For the text-containing cell, return its midpoint in (X, Y) coordinate format. 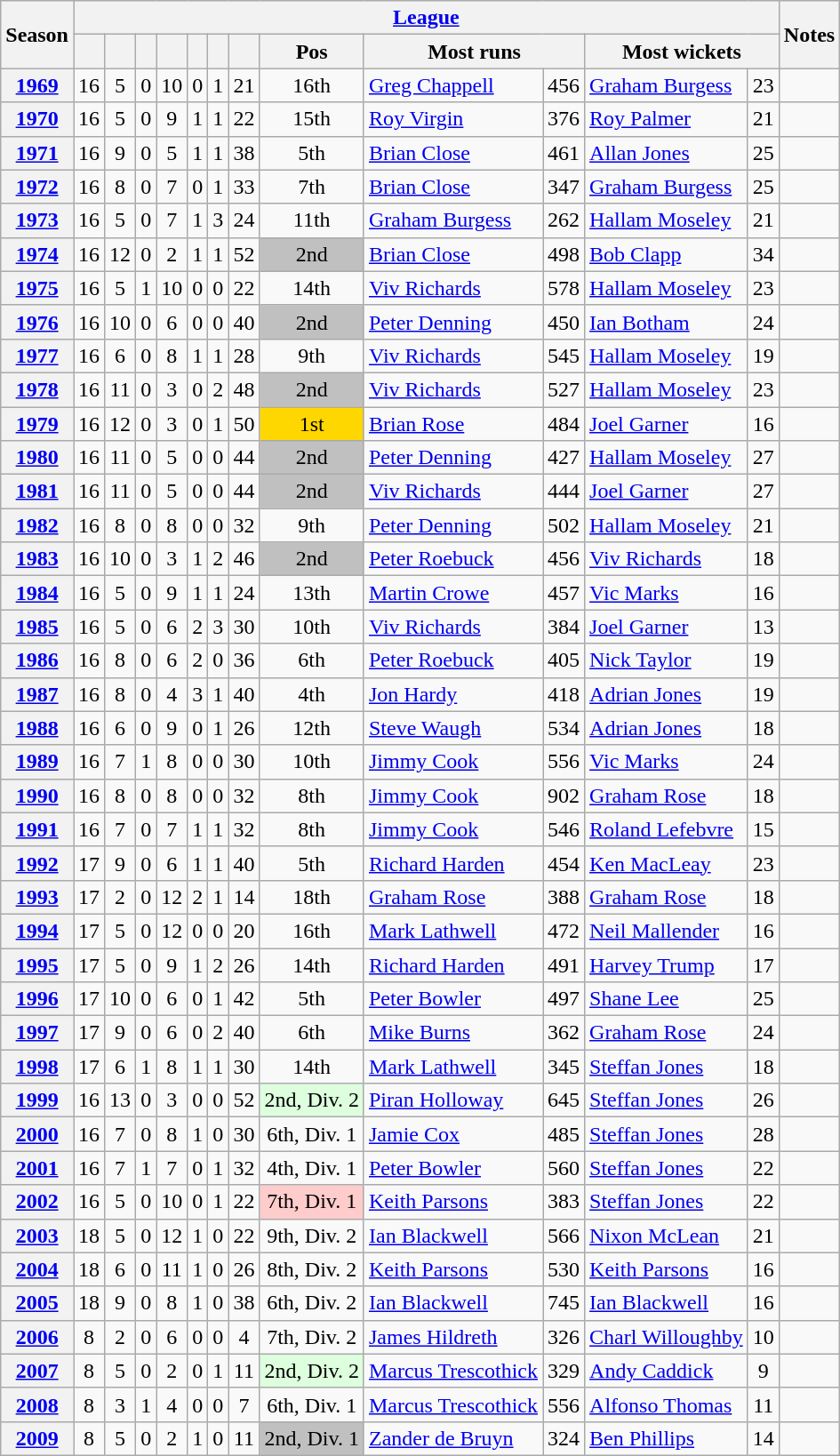
1979 (37, 424)
Pos (312, 52)
1978 (37, 389)
1969 (37, 85)
560 (564, 1168)
11th (312, 220)
48 (244, 389)
36 (244, 660)
1977 (37, 356)
Ken MacLeay (667, 863)
1981 (37, 492)
484 (564, 424)
578 (564, 288)
1972 (37, 187)
1986 (37, 660)
545 (564, 356)
530 (564, 1269)
326 (564, 1337)
7th (312, 187)
527 (564, 389)
383 (564, 1202)
Season (37, 35)
12th (312, 728)
1992 (37, 863)
1989 (37, 762)
15th (312, 119)
502 (564, 525)
Notes (809, 35)
Most runs (474, 52)
Martin Crowe (453, 593)
18th (312, 897)
Shane Lee (667, 999)
384 (564, 627)
1998 (37, 1067)
Andy Caddick (667, 1371)
2008 (37, 1404)
902 (564, 796)
Bob Clapp (667, 254)
1980 (37, 458)
Ben Phillips (667, 1438)
13th (312, 593)
388 (564, 897)
362 (564, 1033)
Steve Waugh (453, 728)
Nick Taylor (667, 660)
1997 (37, 1033)
Jamie Cox (453, 1134)
1991 (37, 829)
405 (564, 660)
566 (564, 1236)
Roy Virgin (453, 119)
645 (564, 1100)
Roy Palmer (667, 119)
Ian Botham (667, 322)
Mike Burns (453, 1033)
Alfonso Thomas (667, 1404)
376 (564, 119)
2009 (37, 1438)
9th, Div. 2 (312, 1236)
Allan Jones (667, 153)
Roland Lefebvre (667, 829)
42 (244, 999)
1994 (37, 931)
15 (763, 829)
427 (564, 458)
2004 (37, 1269)
329 (564, 1371)
2nd, Div. 1 (312, 1438)
20 (244, 931)
745 (564, 1303)
491 (564, 964)
Nixon McLean (667, 1236)
Brian Rose (453, 424)
1st (312, 424)
Piran Holloway (453, 1100)
2005 (37, 1303)
James Hildreth (453, 1337)
1984 (37, 593)
Jon Hardy (453, 694)
1987 (37, 694)
Charl Willoughby (667, 1337)
2007 (37, 1371)
4th (312, 694)
2003 (37, 1236)
2002 (37, 1202)
1975 (37, 288)
1974 (37, 254)
345 (564, 1067)
7th, Div. 1 (312, 1202)
1971 (37, 153)
498 (564, 254)
33 (244, 187)
2000 (37, 1134)
1982 (37, 525)
1983 (37, 559)
8th, Div. 2 (312, 1269)
347 (564, 187)
Harvey Trump (667, 964)
1996 (37, 999)
534 (564, 728)
50 (244, 424)
546 (564, 829)
1973 (37, 220)
1999 (37, 1100)
1976 (37, 322)
450 (564, 322)
Greg Chappell (453, 85)
454 (564, 863)
6th, Div. 2 (312, 1303)
472 (564, 931)
497 (564, 999)
46 (244, 559)
324 (564, 1438)
Most wickets (683, 52)
485 (564, 1134)
1995 (37, 964)
1985 (37, 627)
1993 (37, 897)
League (426, 18)
262 (564, 220)
2001 (37, 1168)
1970 (37, 119)
418 (564, 694)
7th, Div. 2 (312, 1337)
457 (564, 593)
34 (763, 254)
1988 (37, 728)
4th, Div. 1 (312, 1168)
461 (564, 153)
1990 (37, 796)
2006 (37, 1337)
Neil Mallender (667, 931)
444 (564, 492)
Zander de Bruyn (453, 1438)
